Capture the cell that displays the provided text and extract its [x, y] central coordinate. 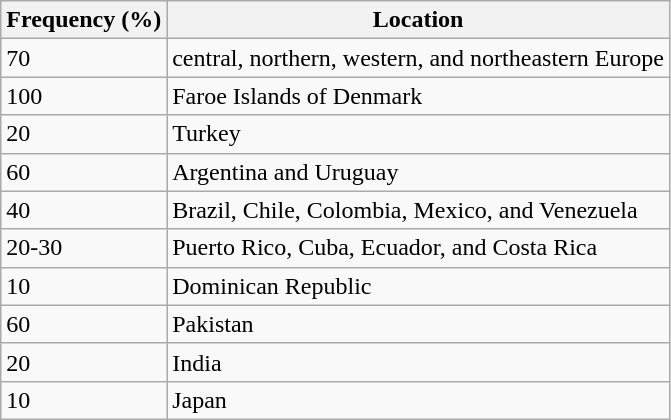
Faroe Islands of Denmark [418, 96]
Location [418, 20]
40 [84, 210]
Turkey [418, 134]
Argentina and Uruguay [418, 172]
100 [84, 96]
Brazil, Chile, Colombia, Mexico, and Venezuela [418, 210]
Puerto Rico, Cuba, Ecuador, and Costa Rica [418, 248]
Dominican Republic [418, 286]
20-30 [84, 248]
Frequency (%) [84, 20]
Pakistan [418, 324]
central, northern, western, and northeastern Europe [418, 58]
70 [84, 58]
India [418, 362]
Japan [418, 400]
